Return [x, y] of the center of cell containing provided text 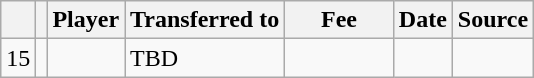
Transferred to [205, 20]
Player [86, 20]
15 [18, 58]
TBD [205, 58]
Source [492, 20]
Fee [340, 20]
Date [422, 20]
